Scan for the cell matching the given text and deliver its [X, Y] coordinate at center. 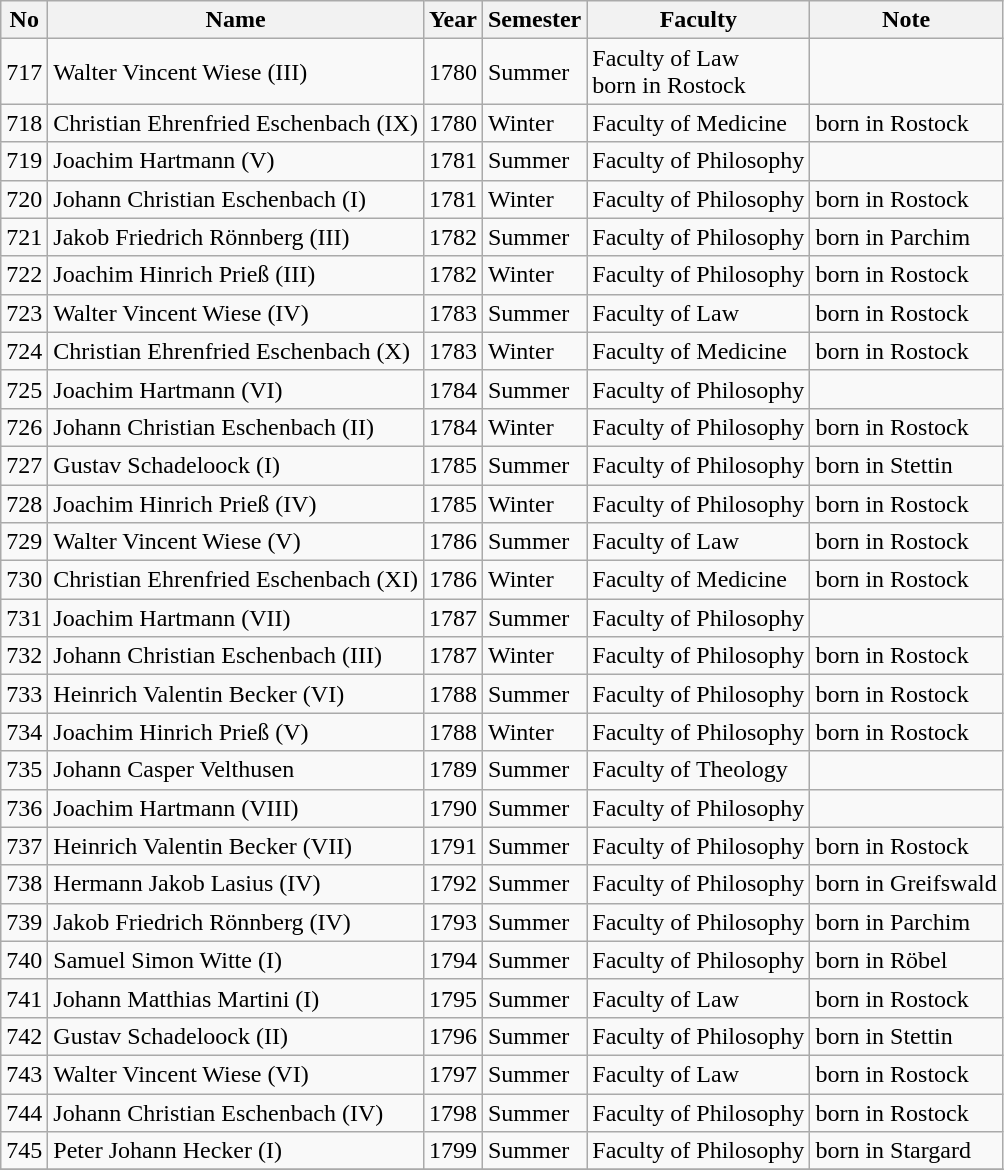
Faculty of Lawborn in Rostock [698, 72]
Year [452, 20]
born in Greifswald [906, 884]
731 [24, 618]
721 [24, 237]
727 [24, 465]
740 [24, 960]
Gustav Schadeloock (II) [236, 1036]
Johann Christian Eschenbach (IV) [236, 1113]
Joachim Hinrich Prieß (IV) [236, 503]
1793 [452, 922]
Gustav Schadeloock (I) [236, 465]
720 [24, 199]
738 [24, 884]
1791 [452, 846]
Christian Ehrenfried Eschenbach (XI) [236, 580]
1798 [452, 1113]
737 [24, 846]
718 [24, 123]
742 [24, 1036]
1799 [452, 1151]
726 [24, 427]
Johann Christian Eschenbach (II) [236, 427]
born in Röbel [906, 960]
Walter Vincent Wiese (III) [236, 72]
723 [24, 313]
Joachim Hartmann (VII) [236, 618]
Johann Casper Velthusen [236, 770]
Joachim Hartmann (VIII) [236, 808]
735 [24, 770]
Walter Vincent Wiese (IV) [236, 313]
1789 [452, 770]
No [24, 20]
Johann Matthias Martini (I) [236, 998]
745 [24, 1151]
730 [24, 580]
736 [24, 808]
734 [24, 732]
Jakob Friedrich Rönnberg (IV) [236, 922]
739 [24, 922]
1790 [452, 808]
Hermann Jakob Lasius (IV) [236, 884]
725 [24, 389]
722 [24, 275]
Walter Vincent Wiese (VI) [236, 1074]
Johann Christian Eschenbach (III) [236, 656]
Jakob Friedrich Rönnberg (III) [236, 237]
Peter Johann Hecker (I) [236, 1151]
741 [24, 998]
Walter Vincent Wiese (V) [236, 542]
Joachim Hartmann (V) [236, 161]
Faculty of Theology [698, 770]
744 [24, 1113]
1794 [452, 960]
724 [24, 351]
Faculty [698, 20]
Samuel Simon Witte (I) [236, 960]
Heinrich Valentin Becker (VII) [236, 846]
1792 [452, 884]
Joachim Hinrich Prieß (III) [236, 275]
Semester [534, 20]
728 [24, 503]
Name [236, 20]
Heinrich Valentin Becker (VI) [236, 694]
Note [906, 20]
732 [24, 656]
Johann Christian Eschenbach (I) [236, 199]
729 [24, 542]
743 [24, 1074]
717 [24, 72]
born in Stargard [906, 1151]
1795 [452, 998]
1797 [452, 1074]
733 [24, 694]
719 [24, 161]
Joachim Hinrich Prieß (V) [236, 732]
Joachim Hartmann (VI) [236, 389]
Christian Ehrenfried Eschenbach (X) [236, 351]
1796 [452, 1036]
Christian Ehrenfried Eschenbach (IX) [236, 123]
